For the text-containing cell, return its midpoint in (X, Y) coordinate format. 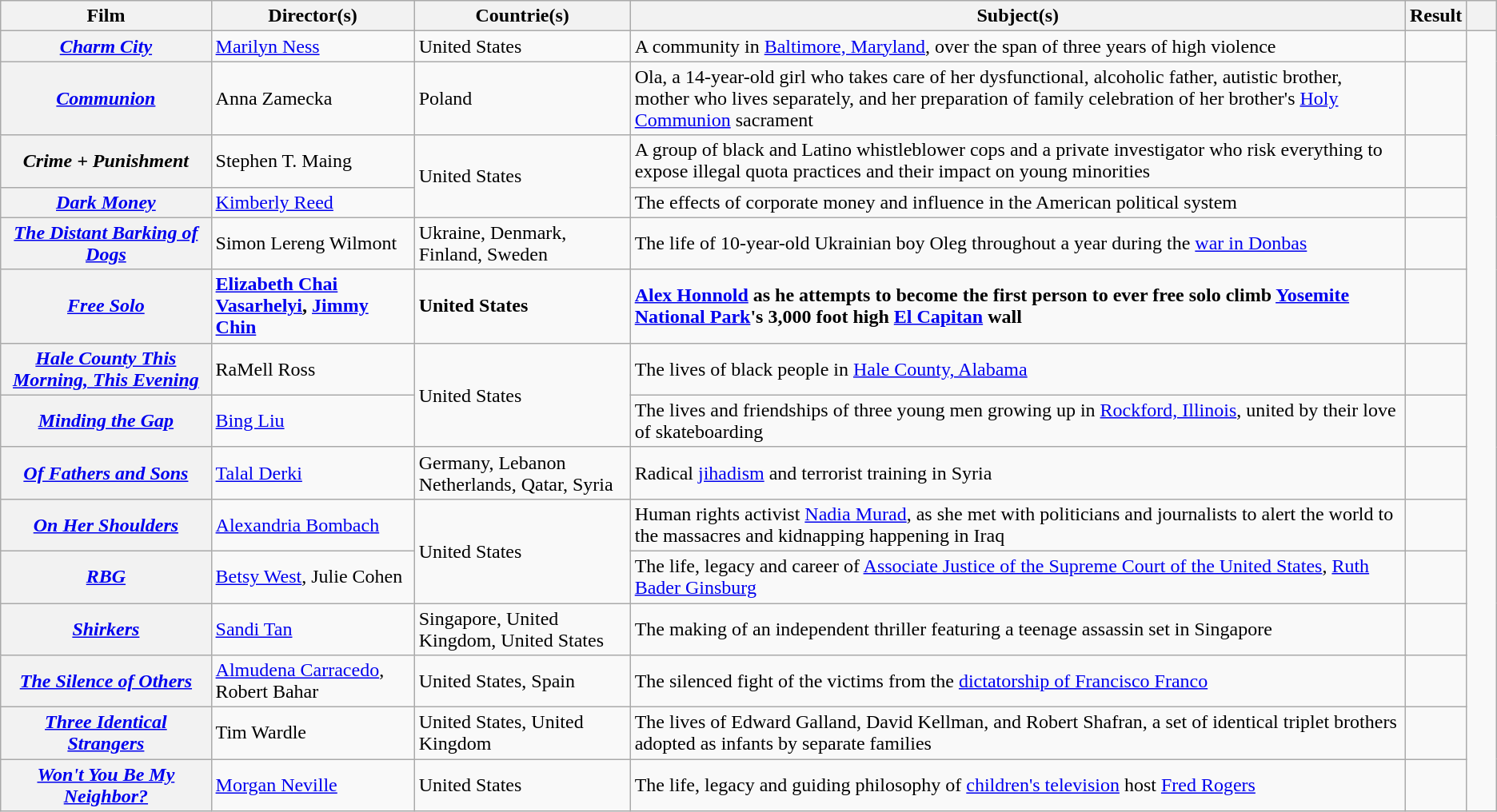
Talal Derki (313, 473)
The making of an independent thriller featuring a teenage assassin set in Singapore (1017, 628)
Human rights activist Nadia Murad, as she met with politicians and journalists to alert the world to the massacres and kidnapping happening in Iraq (1017, 524)
Betsy West, Julie Cohen (313, 577)
Result (1435, 16)
Marilyn Ness (313, 46)
Of Fathers and Sons (106, 473)
Kimberly Reed (313, 202)
The life, legacy and career of Associate Justice of the Supreme Court of the United States, Ruth Bader Ginsburg (1017, 577)
Singapore, United Kingdom, United States (522, 628)
On Her Shoulders (106, 524)
Charm City (106, 46)
The silenced fight of the victims from the dictatorship of Francisco Franco (1017, 681)
Dark Money (106, 202)
Communion (106, 98)
Free Solo (106, 306)
Anna Zamecka (313, 98)
Film (106, 16)
Won't You Be My Neighbor? (106, 785)
Sandi Tan (313, 628)
United States, Spain (522, 681)
Morgan Neville (313, 785)
The Silence of Others (106, 681)
A community in Baltimore, Maryland, over the span of three years of high violence (1017, 46)
Bing Liu (313, 420)
The lives and friendships of three young men growing up in Rockford, Illinois, united by their love of skateboarding (1017, 420)
Shirkers (106, 628)
Alexandria Bombach (313, 524)
Three Identical Strangers (106, 734)
Countrie(s) (522, 16)
The lives of Edward Galland, David Kellman, and Robert Shafran, a set of identical triplet brothers adopted as infants by separate families (1017, 734)
Ukraine, Denmark, Finland, Sweden (522, 243)
The Distant Barking of Dogs (106, 243)
RaMell Ross (313, 369)
Poland (522, 98)
Minding the Gap (106, 420)
Simon Lereng Wilmont (313, 243)
Radical jihadism and terrorist training in Syria (1017, 473)
Hale County This Morning, This Evening (106, 369)
Tim Wardle (313, 734)
The effects of corporate money and influence in the American political system (1017, 202)
Elizabeth Chai Vasarhelyi, Jimmy Chin (313, 306)
United States, United Kingdom (522, 734)
The life of 10-year-old Ukrainian boy Oleg throughout a year during the war in Donbas (1017, 243)
The life, legacy and guiding philosophy of children's television host Fred Rogers (1017, 785)
The lives of black people in Hale County, Alabama (1017, 369)
RBG (106, 577)
Subject(s) (1017, 16)
Alex Honnold as he attempts to become the first person to ever free solo climb Yosemite National Park's 3,000 foot high El Capitan wall (1017, 306)
Stephen T. Maing (313, 161)
Director(s) (313, 16)
Almudena Carracedo, Robert Bahar (313, 681)
Germany, Lebanon Netherlands, Qatar, Syria (522, 473)
Crime + Punishment (106, 161)
